For the text-containing cell, return its midpoint in (X, Y) coordinate format. 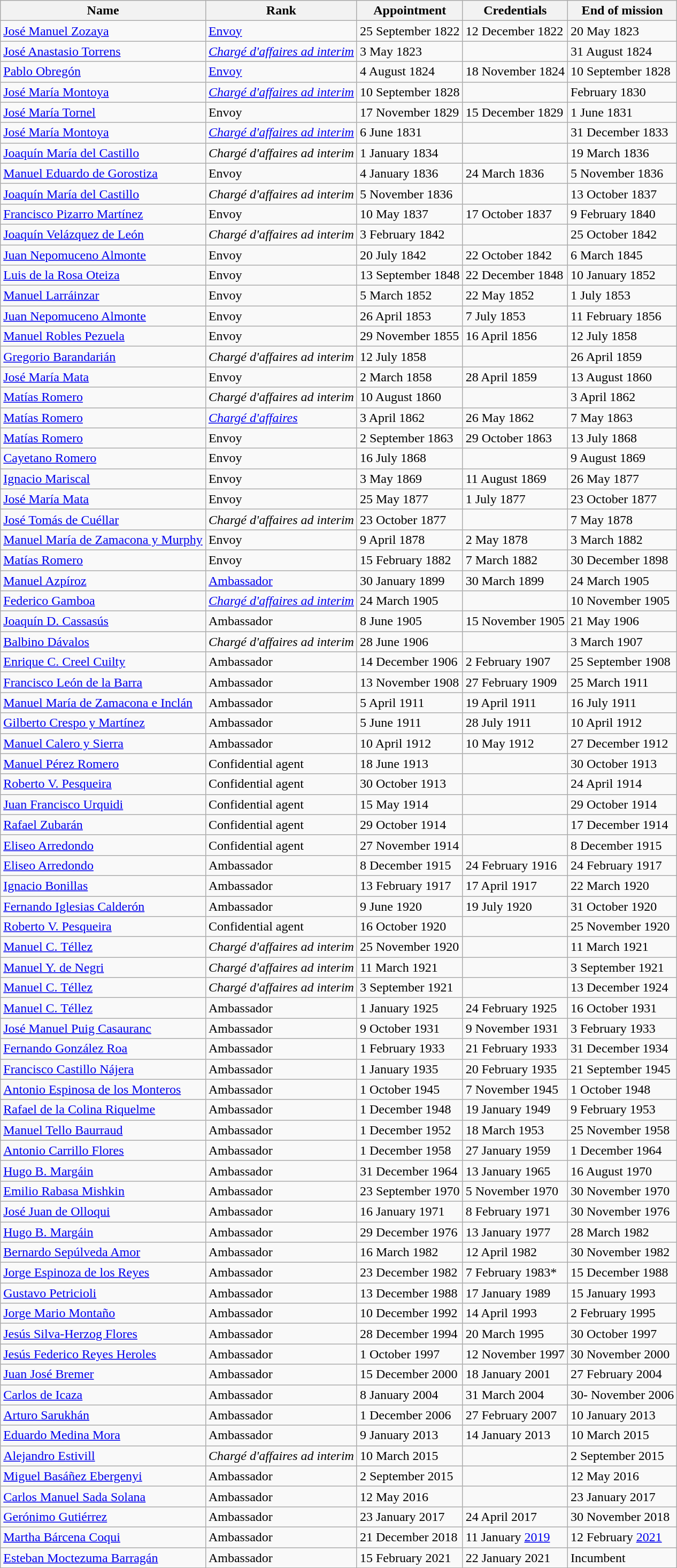
30 November 2018 (622, 1517)
Juan Francisco Urquidi (103, 804)
1 January 1925 (410, 1008)
24 February 1925 (515, 1008)
6 March 1845 (622, 255)
16 October 1931 (622, 1008)
9 April 1878 (410, 540)
16 January 1971 (410, 1211)
3 May 1869 (410, 479)
12 February 2021 (622, 1537)
Emilio Rabasa Mishkin (103, 1191)
16 March 1982 (410, 1252)
10 May 1837 (410, 214)
1 October 1948 (622, 1089)
12 April 1982 (515, 1252)
Gerónimo Gutiérrez (103, 1517)
15 May 1914 (410, 804)
24 April 1914 (622, 784)
17 December 1914 (622, 825)
Balbino Dávalos (103, 642)
5 June 1911 (410, 723)
26 May 1862 (515, 418)
23 December 1982 (410, 1273)
15 December 2000 (410, 1374)
22 December 1848 (515, 275)
Rafael de la Colina Riquelme (103, 1110)
7 July 1853 (515, 316)
27 December 1912 (622, 743)
Antonio Espinosa de los Monteros (103, 1089)
15 February 2021 (410, 1558)
2 May 1878 (515, 540)
Ignacio Bonillas (103, 886)
30 March 1899 (515, 580)
Jorge Mario Montaño (103, 1313)
Fernando Iglesias Calderón (103, 906)
25 September 1822 (410, 31)
9 October 1931 (410, 1028)
16 August 1970 (622, 1171)
Manuel Robles Pezuela (103, 336)
Carlos de Icaza (103, 1395)
Luis de la Rosa Oteiza (103, 275)
Antonio Carrillo Flores (103, 1150)
22 January 2021 (515, 1558)
18 June 1913 (410, 764)
Bernardo Sepúlveda Amor (103, 1252)
9 February 1840 (622, 214)
2 February 1995 (622, 1313)
1 December 1952 (410, 1130)
13 October 1837 (622, 194)
Rafael Zubarán (103, 825)
28 April 1859 (515, 377)
José Juan de Olloqui (103, 1211)
9 February 1953 (622, 1110)
10 November 1905 (622, 601)
10 January 1852 (622, 275)
José Anastasio Torrens (103, 51)
16 April 1856 (515, 336)
Gilberto Crespo y Martínez (103, 723)
20 May 1823 (622, 31)
20 July 1842 (410, 255)
28 June 1906 (410, 642)
16 July 1911 (622, 703)
4 August 1824 (410, 72)
7 March 1882 (515, 560)
26 April 1853 (410, 316)
José María Tornel (103, 112)
11 February 1856 (622, 316)
9 August 1869 (622, 458)
14 January 2013 (515, 1435)
3 February 1842 (410, 234)
9 June 1920 (410, 906)
19 January 1949 (515, 1110)
3 March 1907 (622, 642)
18 March 1953 (515, 1130)
31 December 1964 (410, 1171)
Manuel Azpíroz (103, 580)
1 June 1831 (622, 112)
18 January 2001 (515, 1374)
Manuel María de Zamacona y Murphy (103, 540)
Arturo Sarukhán (103, 1415)
12 November 1997 (515, 1354)
24 February 1916 (515, 865)
31 December 1934 (622, 1049)
4 January 1836 (410, 173)
22 May 1852 (515, 296)
18 November 1824 (515, 72)
7 February 1983* (515, 1273)
Esteban Moctezuma Barragán (103, 1558)
Manuel Eduardo de Gorostiza (103, 173)
Manuel Larráinzar (103, 296)
30 January 1899 (410, 580)
17 January 1989 (515, 1293)
José Tomás de Cuéllar (103, 519)
13 February 1917 (410, 886)
17 April 1917 (515, 886)
28 December 1994 (410, 1334)
Alejandro Estivill (103, 1456)
24 March 1836 (515, 173)
14 April 1993 (515, 1313)
11 January 2019 (515, 1537)
17 November 1829 (410, 112)
30 October 1997 (622, 1334)
Martha Bárcena Coqui (103, 1537)
15 December 1988 (622, 1273)
30 November 1976 (622, 1211)
25 March 1911 (622, 682)
9 November 1931 (515, 1028)
2 March 1858 (410, 377)
10 January 2013 (622, 1415)
Federico Gamboa (103, 601)
8 February 1971 (515, 1211)
Manuel Tello Baurraud (103, 1130)
30 December 1898 (622, 560)
16 October 1920 (410, 927)
19 April 1911 (515, 703)
Juan José Bremer (103, 1374)
25 May 1877 (410, 499)
8 January 2004 (410, 1395)
Cayetano Romero (103, 458)
10 August 1860 (410, 397)
7 November 1945 (515, 1089)
3 March 1882 (622, 540)
Manuel María de Zamacona e Inclán (103, 703)
25 November 1958 (622, 1130)
12 December 1822 (515, 31)
15 November 1905 (515, 621)
26 April 1859 (622, 357)
29 October 1863 (515, 438)
13 January 1965 (515, 1171)
31 August 1824 (622, 51)
1 December 2006 (410, 1415)
José Manuel Puig Casauranc (103, 1028)
7 May 1878 (622, 519)
Francisco Castillo Nájera (103, 1069)
Chargé d'affaires (281, 418)
Miguel Basáñez Ebergenyi (103, 1476)
29 December 1976 (410, 1232)
1 July 1853 (622, 296)
Francisco Pizarro Martínez (103, 214)
14 December 1906 (410, 662)
22 October 1842 (515, 255)
16 July 1868 (410, 458)
13 December 1924 (622, 988)
1 October 1945 (410, 1089)
27 February 2004 (622, 1374)
9 January 2013 (410, 1435)
Fernando González Roa (103, 1049)
1 December 1964 (622, 1150)
Carlos Manuel Sada Solana (103, 1496)
1 January 1834 (410, 153)
5 November 1970 (515, 1191)
1 December 1958 (410, 1150)
Name (103, 11)
26 May 1877 (622, 479)
13 July 1868 (622, 438)
Jorge Espinoza de los Reyes (103, 1273)
Ignacio Mariscal (103, 479)
Joaquín Velázquez de León (103, 234)
13 December 1988 (410, 1293)
Jesús Silva-Herzog Flores (103, 1334)
27 November 1914 (410, 845)
11 August 1869 (515, 479)
13 November 1908 (410, 682)
27 February 1909 (515, 682)
21 February 1933 (515, 1049)
Eduardo Medina Mora (103, 1435)
28 July 1911 (515, 723)
3 February 1933 (622, 1028)
28 March 1982 (622, 1232)
10 May 1912 (515, 743)
3 May 1823 (410, 51)
Enrique C. Creel Cuilty (103, 662)
24 February 1917 (622, 865)
Credentials (515, 11)
22 March 1920 (622, 886)
February 1830 (622, 92)
31 October 1920 (622, 906)
31 December 1833 (622, 133)
1 January 1935 (410, 1069)
30 November 1982 (622, 1252)
Appointment (410, 11)
17 October 1837 (515, 214)
21 May 1906 (622, 621)
15 February 1882 (410, 560)
1 December 1948 (410, 1110)
Incumbent (622, 1558)
Gregorio Barandarián (103, 357)
Rank (281, 11)
13 September 1848 (410, 275)
21 September 1945 (622, 1069)
1 February 1933 (410, 1049)
José Manuel Zozaya (103, 31)
1 October 1997 (410, 1354)
Jesús Federico Reyes Heroles (103, 1354)
2 September 1863 (410, 438)
8 June 1905 (410, 621)
Manuel Y. de Negri (103, 967)
2 February 1907 (515, 662)
31 March 2004 (515, 1395)
20 March 1995 (515, 1334)
15 December 1829 (515, 112)
25 September 1908 (622, 662)
Pablo Obregón (103, 72)
6 June 1831 (410, 133)
30- November 2006 (622, 1395)
30 November 1970 (622, 1191)
30 November 2000 (622, 1354)
19 March 1836 (622, 153)
19 July 1920 (515, 906)
25 October 1842 (622, 234)
Manuel Pérez Romero (103, 764)
Gustavo Petricioli (103, 1293)
5 April 1911 (410, 703)
Manuel Calero y Sierra (103, 743)
29 November 1855 (410, 336)
10 December 1992 (410, 1313)
7 May 1863 (622, 418)
27 February 2007 (515, 1415)
Joaquín D. Cassasús (103, 621)
5 March 1852 (410, 296)
Francisco León de la Barra (103, 682)
13 January 1977 (515, 1232)
27 January 1959 (515, 1150)
21 December 2018 (410, 1537)
20 February 1935 (515, 1069)
23 September 1970 (410, 1191)
15 January 1993 (622, 1293)
1 July 1877 (515, 499)
13 August 1860 (622, 377)
End of mission (622, 11)
24 April 2017 (515, 1517)
